Pinpoint the cell where the given text exists, returning its (x, y) midpoint coordinate. 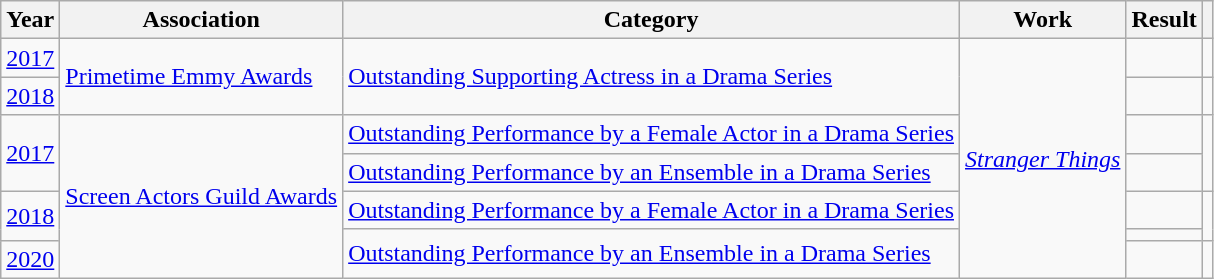
Work (1043, 20)
Outstanding Supporting Actress in a Drama Series (652, 77)
Stranger Things (1043, 158)
2020 (30, 259)
Primetime Emmy Awards (202, 77)
Screen Actors Guild Awards (202, 196)
Year (30, 20)
Result (1164, 20)
Association (202, 20)
Category (652, 20)
